Return the [x, y] coordinate for the center point of the cell that contains the specified text.  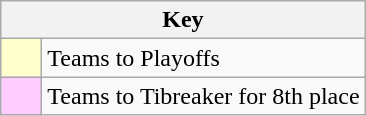
Teams to Playoffs [204, 58]
Key [183, 20]
Teams to Tibreaker for 8th place [204, 96]
